From the cell containing the given text, extract its center point as [X, Y] coordinate. 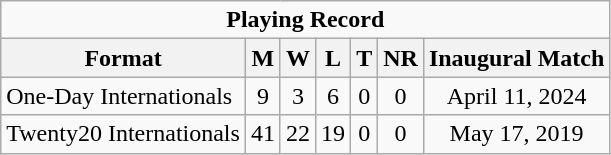
Twenty20 Internationals [124, 134]
May 17, 2019 [516, 134]
W [298, 58]
NR [401, 58]
T [364, 58]
9 [262, 96]
April 11, 2024 [516, 96]
L [334, 58]
M [262, 58]
One-Day Internationals [124, 96]
Inaugural Match [516, 58]
41 [262, 134]
19 [334, 134]
Playing Record [306, 20]
22 [298, 134]
Format [124, 58]
3 [298, 96]
6 [334, 96]
